Search for the cell housing the specified text and yield its [X, Y] center coordinate. 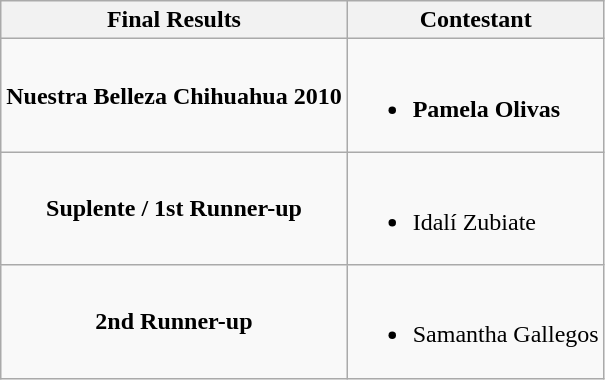
Samantha Gallegos [476, 322]
Suplente / 1st Runner-up [174, 208]
Final Results [174, 20]
Nuestra Belleza Chihuahua 2010 [174, 96]
Pamela Olivas [476, 96]
Contestant [476, 20]
2nd Runner-up [174, 322]
Idalí Zubiate [476, 208]
